Search for the cell housing the specified text and yield its (x, y) center coordinate. 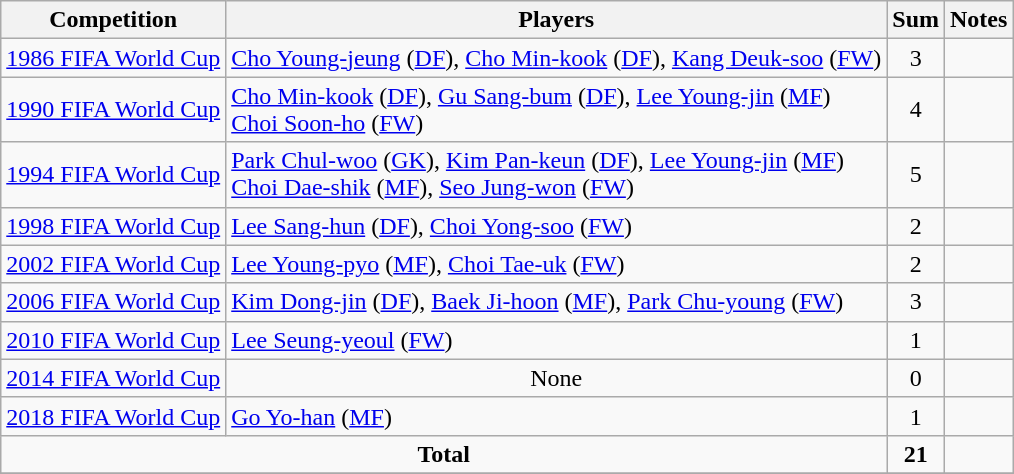
Lee Young-pyo (MF), Choi Tae-uk (FW) (556, 264)
2018 FIFA World Cup (114, 416)
1994 FIFA World Cup (114, 174)
2010 FIFA World Cup (114, 340)
Go Yo-han (MF) (556, 416)
Kim Dong-jin (DF), Baek Ji-hoon (MF), Park Chu-young (FW) (556, 302)
5 (916, 174)
Lee Seung-yeoul (FW) (556, 340)
None (556, 378)
Sum (916, 20)
Total (444, 454)
Cho Young-jeung (DF), Cho Min-kook (DF), Kang Deuk-soo (FW) (556, 58)
0 (916, 378)
Notes (979, 20)
21 (916, 454)
Competition (114, 20)
1998 FIFA World Cup (114, 226)
Players (556, 20)
Cho Min-kook (DF), Gu Sang-bum (DF), Lee Young-jin (MF) Choi Soon-ho (FW) (556, 110)
Park Chul-woo (GK), Kim Pan-keun (DF), Lee Young-jin (MF) Choi Dae-shik (MF), Seo Jung-won (FW) (556, 174)
2002 FIFA World Cup (114, 264)
2006 FIFA World Cup (114, 302)
1986 FIFA World Cup (114, 58)
4 (916, 110)
2014 FIFA World Cup (114, 378)
Lee Sang-hun (DF), Choi Yong-soo (FW) (556, 226)
1990 FIFA World Cup (114, 110)
